Extract the [X, Y] coordinate from the center of the cell holding the provided text.  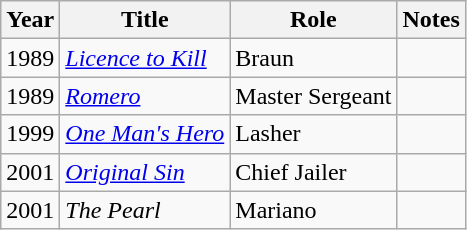
Master Sergeant [314, 96]
Title [145, 20]
Chief Jailer [314, 172]
1999 [30, 134]
Romero [145, 96]
Lasher [314, 134]
Role [314, 20]
Mariano [314, 210]
Year [30, 20]
The Pearl [145, 210]
Licence to Kill [145, 58]
Braun [314, 58]
One Man's Hero [145, 134]
Notes [431, 20]
Original Sin [145, 172]
